Determine the (X, Y) coordinate at the center of the cell enclosing the given text.  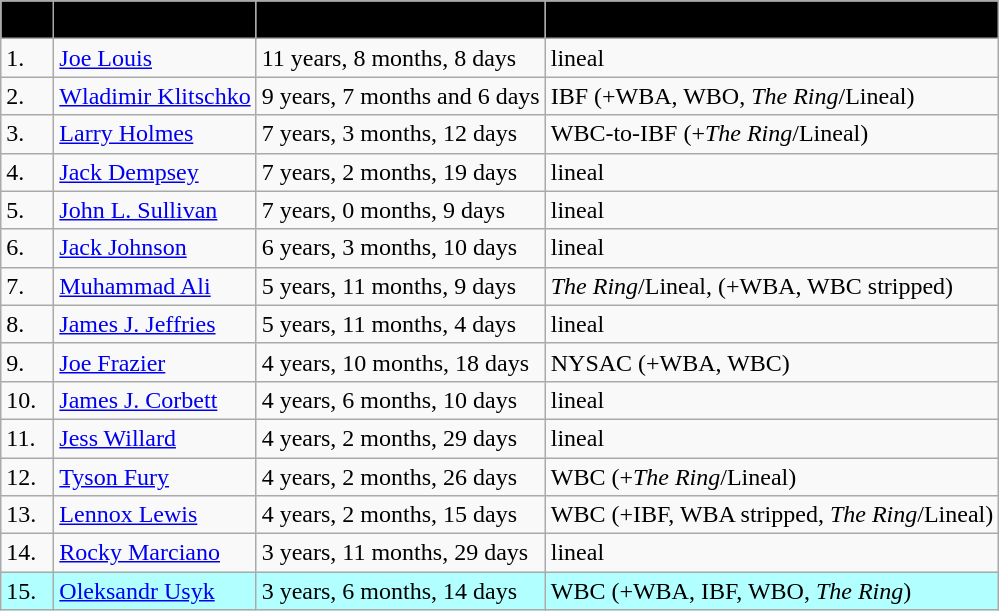
4 years, 6 months, 10 days (400, 400)
Title Reign (400, 20)
Larry Holmes (155, 134)
Tyson Fury (155, 477)
James J. Corbett (155, 400)
NYSAC (+WBA, WBC) (772, 362)
7 years, 0 months, 9 days (400, 210)
3 years, 11 months, 29 days (400, 553)
12. (28, 477)
The Ring/Lineal, (+WBA, WBC stripped) (772, 286)
15. (28, 591)
Wladimir Klitschko (155, 96)
13. (28, 515)
Muhammad Ali (155, 286)
4 years, 2 months, 26 days (400, 477)
WBC (+The Ring/Lineal) (772, 477)
14. (28, 553)
7 years, 3 months, 12 days (400, 134)
4 years, 2 months, 15 days (400, 515)
James J. Jeffries (155, 324)
WBC-to-IBF (+The Ring/Lineal) (772, 134)
6 years, 3 months, 10 days (400, 248)
10. (28, 400)
5. (28, 210)
Title recognition (772, 20)
11 years, 8 months, 8 days (400, 58)
7. (28, 286)
9 years, 7 months and 6 days (400, 96)
WBC (+IBF, WBA stripped, The Ring/Lineal) (772, 515)
8. (28, 324)
11. (28, 438)
Lennox Lewis (155, 515)
9. (28, 362)
Oleksandr Usyk (155, 591)
Joe Frazier (155, 362)
Joe Louis (155, 58)
5 years, 11 months, 4 days (400, 324)
Jack Dempsey (155, 172)
5 years, 11 months, 9 days (400, 286)
4. (28, 172)
IBF (+WBA, WBO, The Ring/Lineal) (772, 96)
7 years, 2 months, 19 days (400, 172)
1. (28, 58)
3 years, 6 months, 14 days (400, 591)
4 years, 10 months, 18 days (400, 362)
2. (28, 96)
Name (155, 20)
Jack Johnson (155, 248)
3. (28, 134)
Rocky Marciano (155, 553)
Pos. (28, 20)
WBC (+WBA, IBF, WBO, The Ring) (772, 591)
4 years, 2 months, 29 days (400, 438)
6. (28, 248)
Jess Willard (155, 438)
John L. Sullivan (155, 210)
